Search for the cell housing the specified text and yield its (X, Y) center coordinate. 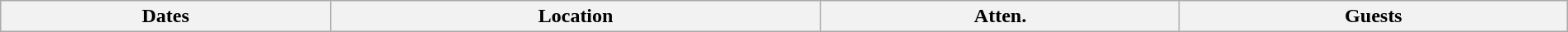
Location (576, 16)
Guests (1373, 16)
Atten. (1001, 16)
Dates (165, 16)
